From the cell containing the given text, extract its center point as (X, Y) coordinate. 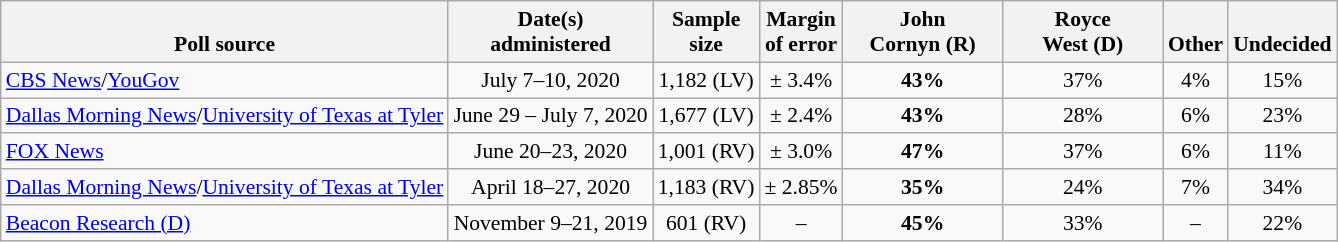
47% (923, 152)
24% (1083, 187)
JohnCornyn (R) (923, 32)
FOX News (225, 152)
1,183 (RV) (706, 187)
June 29 – July 7, 2020 (550, 116)
601 (RV) (706, 223)
15% (1282, 80)
April 18–27, 2020 (550, 187)
7% (1196, 187)
Samplesize (706, 32)
Poll source (225, 32)
35% (923, 187)
Date(s)administered (550, 32)
July 7–10, 2020 (550, 80)
± 2.4% (800, 116)
Beacon Research (D) (225, 223)
1,182 (LV) (706, 80)
June 20–23, 2020 (550, 152)
28% (1083, 116)
Undecided (1282, 32)
11% (1282, 152)
± 2.85% (800, 187)
± 3.4% (800, 80)
23% (1282, 116)
Other (1196, 32)
34% (1282, 187)
1,001 (RV) (706, 152)
1,677 (LV) (706, 116)
22% (1282, 223)
45% (923, 223)
Marginof error (800, 32)
4% (1196, 80)
RoyceWest (D) (1083, 32)
33% (1083, 223)
CBS News/YouGov (225, 80)
± 3.0% (800, 152)
November 9–21, 2019 (550, 223)
